Capture the cell that displays the provided text and extract its (X, Y) central coordinate. 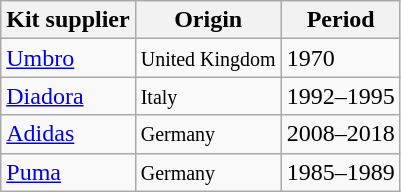
Umbro (68, 58)
1985–1989 (340, 172)
2008–2018 (340, 134)
1992–1995 (340, 96)
Diadora (68, 96)
Italy (208, 96)
Kit supplier (68, 20)
Adidas (68, 134)
Origin (208, 20)
United Kingdom (208, 58)
Puma (68, 172)
1970 (340, 58)
Period (340, 20)
